Return (x, y) of the center of cell containing provided text 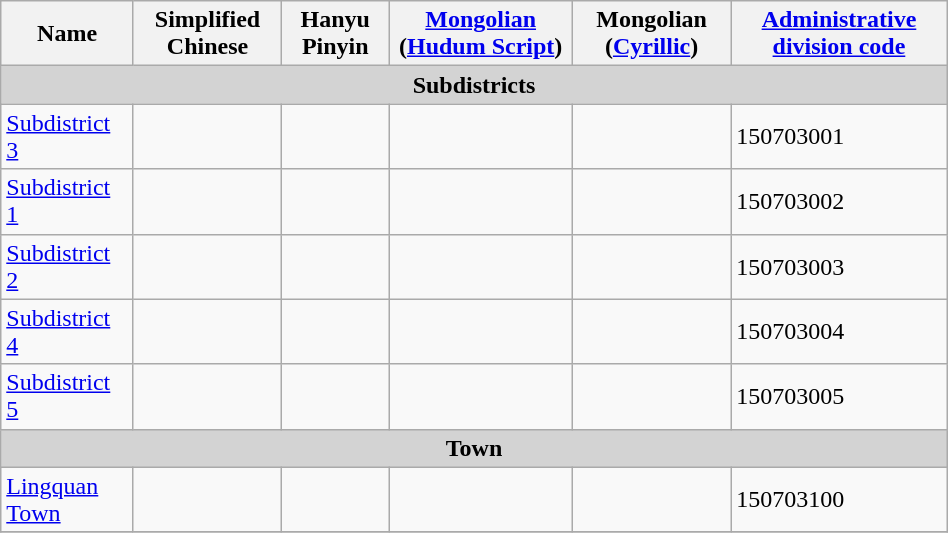
Subdistrict 2 (68, 266)
Subdistrict 5 (68, 396)
150703001 (840, 136)
Lingquan Town (68, 500)
150703002 (840, 202)
Subdistrict 1 (68, 202)
Name (68, 34)
Subdistrict 3 (68, 136)
Town (474, 448)
Hanyu Pinyin (336, 34)
Mongolian (Hudum Script) (481, 34)
Subdistricts (474, 85)
Mongolian (Cyrillic) (652, 34)
150703005 (840, 396)
Administrative division code (840, 34)
150703100 (840, 500)
150703004 (840, 332)
Subdistrict 4 (68, 332)
150703003 (840, 266)
Simplified Chinese (207, 34)
